Pinpoint the cell where the given text exists, returning its [x, y] midpoint coordinate. 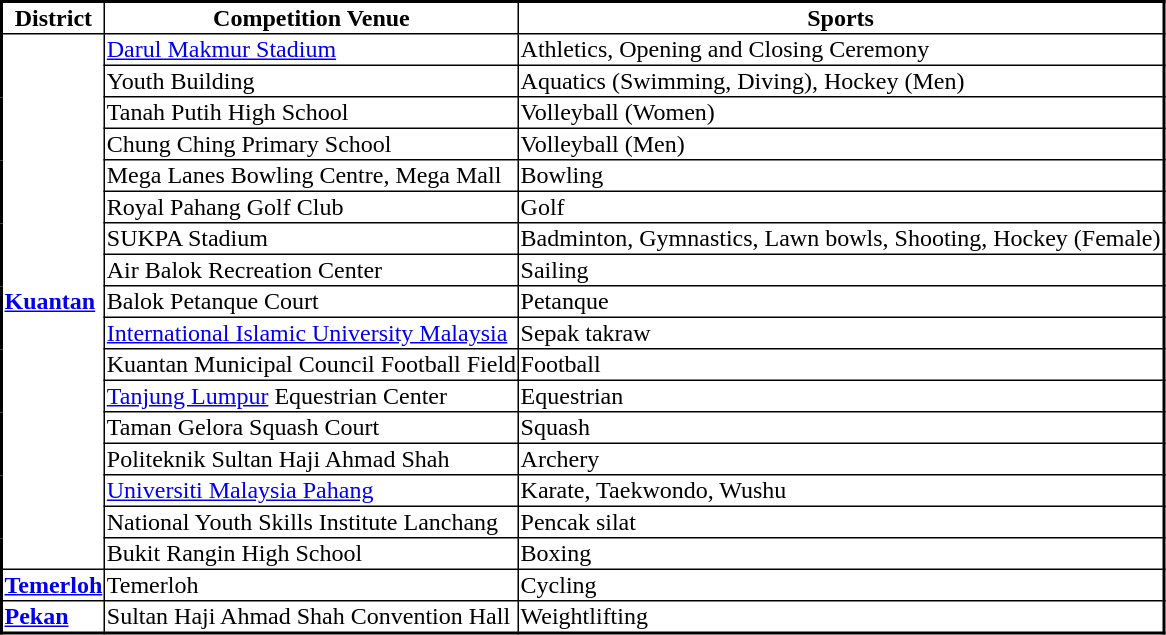
Competition Venue [312, 18]
Cycling [840, 585]
Sailing [840, 270]
Air Balok Recreation Center [312, 270]
Volleyball (Men) [840, 144]
Chung Ching Primary School [312, 144]
Athletics, Opening and Closing Ceremony [840, 50]
Pencak silat [840, 522]
Boxing [840, 554]
Badminton, Gymnastics, Lawn bowls, Shooting, Hockey (Female) [840, 239]
Football [840, 365]
Tanah Putih High School [312, 113]
Archery [840, 459]
Kuantan [54, 302]
Pekan [54, 617]
Equestrian [840, 396]
Karate, Taekwondo, Wushu [840, 491]
Sports [840, 18]
Bowling [840, 176]
SUKPA Stadium [312, 239]
Politeknik Sultan Haji Ahmad Shah [312, 459]
Youth Building [312, 81]
Squash [840, 428]
Sepak takraw [840, 333]
Taman Gelora Squash Court [312, 428]
Sultan Haji Ahmad Shah Convention Hall [312, 617]
Universiti Malaysia Pahang [312, 491]
Tanjung Lumpur Equestrian Center [312, 396]
Bukit Rangin High School [312, 554]
Balok Petanque Court [312, 302]
Volleyball (Women) [840, 113]
District [54, 18]
Golf [840, 207]
Kuantan Municipal Council Football Field [312, 365]
National Youth Skills Institute Lanchang [312, 522]
Mega Lanes Bowling Centre, Mega Mall [312, 176]
International Islamic University Malaysia [312, 333]
Darul Makmur Stadium [312, 50]
Petanque [840, 302]
Weightlifting [840, 617]
Aquatics (Swimming, Diving), Hockey (Men) [840, 81]
Royal Pahang Golf Club [312, 207]
